Find where the given text appears and provide that cell's center as (x, y) coordinate. 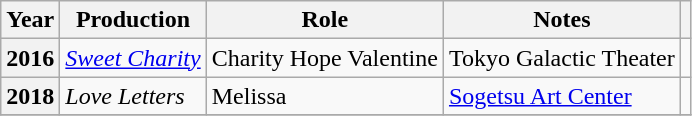
Sogetsu Art Center (562, 96)
Role (324, 20)
2016 (30, 58)
Year (30, 20)
Production (133, 20)
Charity Hope Valentine (324, 58)
2018 (30, 96)
Love Letters (133, 96)
Sweet Charity (133, 58)
Melissa (324, 96)
Notes (562, 20)
Tokyo Galactic Theater (562, 58)
